From the cell containing the given text, extract its center point as [x, y] coordinate. 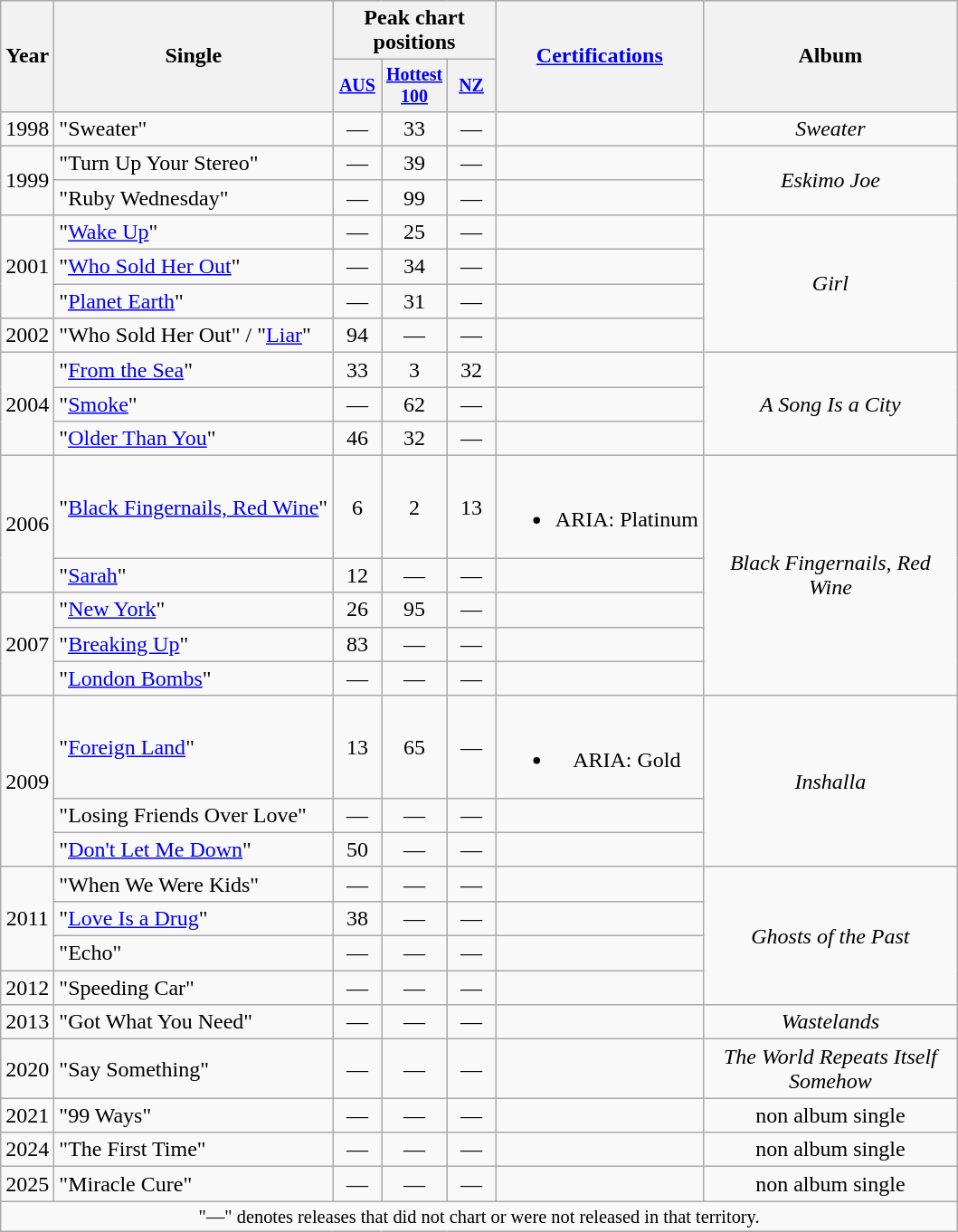
34 [414, 267]
"Breaking Up" [194, 644]
62 [414, 404]
2021 [27, 1115]
"Who Sold Her Out" [194, 267]
83 [357, 644]
"Planet Earth" [194, 301]
2024 [27, 1150]
46 [357, 439]
"—" denotes releases that did not chart or were not released in that territory. [479, 1217]
Wastelands [830, 1022]
A Song Is a City [830, 404]
"From the Sea" [194, 370]
Peak chart positions [414, 31]
"Turn Up Your Stereo" [194, 163]
ARIA: Platinum [599, 507]
"Wake Up" [194, 232]
"Sarah" [194, 575]
12 [357, 575]
65 [414, 747]
"Miracle Cure" [194, 1184]
"When We Were Kids" [194, 884]
2025 [27, 1184]
"Black Fingernails, Red Wine" [194, 507]
Ghosts of the Past [830, 935]
2012 [27, 988]
25 [414, 232]
2006 [27, 525]
Black Fingernails, Red Wine [830, 575]
"Love Is a Drug" [194, 918]
6 [357, 507]
"Foreign Land" [194, 747]
Album [830, 56]
"London Bombs" [194, 678]
26 [357, 610]
"Say Something" [194, 1069]
The World Repeats Itself Somehow [830, 1069]
Girl [830, 283]
3 [414, 370]
2020 [27, 1069]
ARIA: Gold [599, 747]
2 [414, 507]
Inshalla [830, 782]
"Sweater" [194, 128]
1998 [27, 128]
"Don't Let Me Down" [194, 849]
2009 [27, 782]
2004 [27, 404]
"New York" [194, 610]
2007 [27, 644]
2001 [27, 266]
95 [414, 610]
99 [414, 197]
"Echo" [194, 953]
1999 [27, 180]
Hottest 100 [414, 85]
38 [357, 918]
"Losing Friends Over Love" [194, 815]
2013 [27, 1022]
2011 [27, 918]
AUS [357, 85]
"Got What You Need" [194, 1022]
"99 Ways" [194, 1115]
2002 [27, 336]
"Older Than You" [194, 439]
Certifications [599, 56]
"Ruby Wednesday" [194, 197]
Single [194, 56]
"Smoke" [194, 404]
Year [27, 56]
"Who Sold Her Out" / "Liar" [194, 336]
31 [414, 301]
"The First Time" [194, 1150]
Sweater [830, 128]
"Speeding Car" [194, 988]
39 [414, 163]
Eskimo Joe [830, 180]
50 [357, 849]
94 [357, 336]
NZ [471, 85]
